Return (X, Y) of the center of cell containing provided text 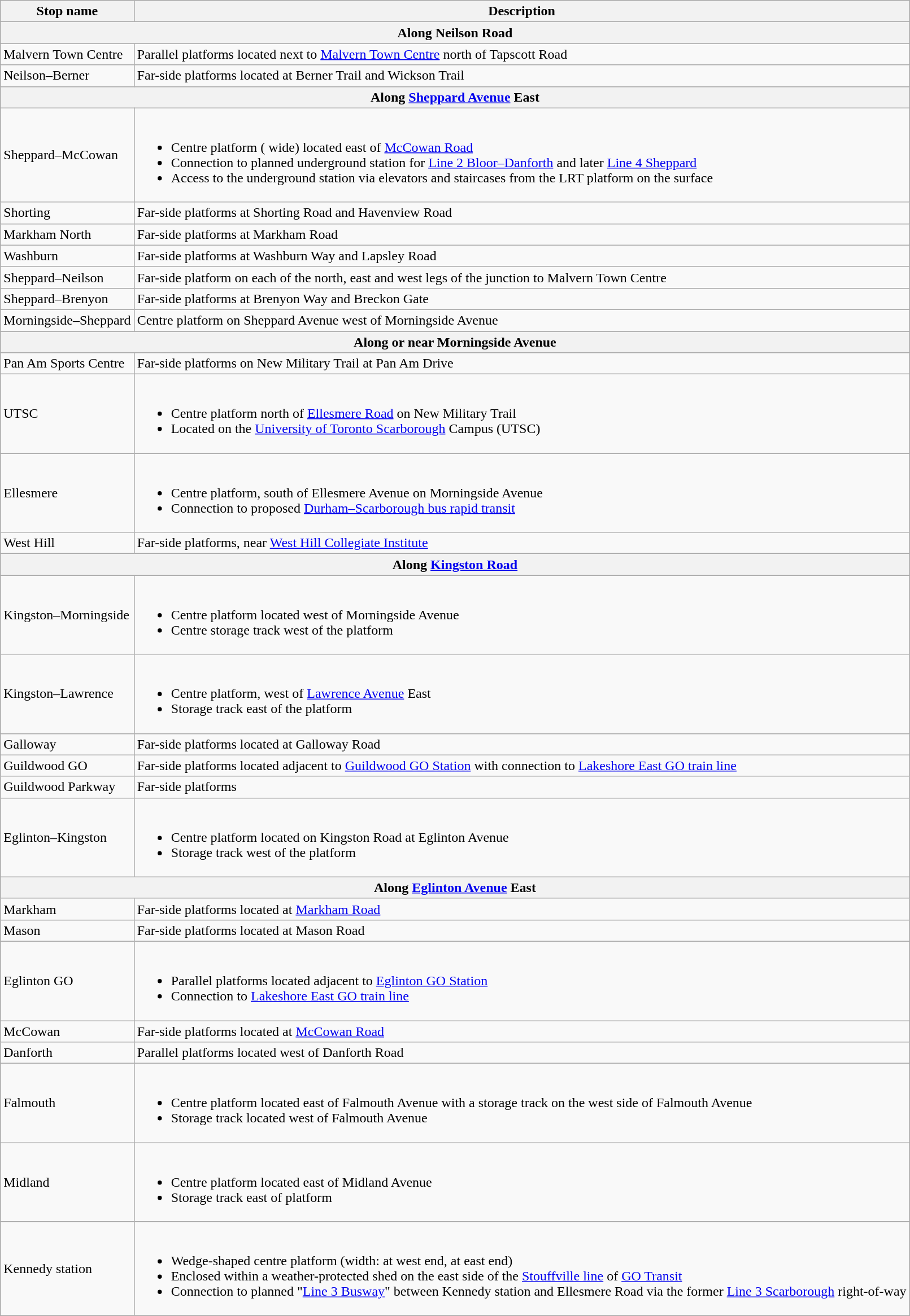
Far-side platforms located at Berner Trail and Wickson Trail (522, 76)
Far-side platforms located adjacent to Guildwood GO Station with connection to Lakeshore East GO train line (522, 766)
Mason (67, 930)
Description (522, 11)
Markham North (67, 234)
McCowan (67, 1031)
Ellesmere (67, 493)
Eglinton–Kingston (67, 837)
Parallel platforms located west of Danforth Road (522, 1053)
Centre platform north of Ellesmere Road on New Military TrailLocated on the University of Toronto Scarborough Campus (UTSC) (522, 414)
Along or near Morningside Avenue (455, 342)
Sheppard–McCowan (67, 155)
Centre platform, south of Ellesmere Avenue on Morningside AvenueConnection to proposed Durham–Scarborough bus rapid transit (522, 493)
Centre platform on Sheppard Avenue west of Morningside Avenue (522, 320)
UTSC (67, 414)
Guildwood Parkway (67, 787)
Far-side platforms located at Markham Road (522, 909)
Neilson–Berner (67, 76)
Falmouth (67, 1103)
Parallel platforms located next to Malvern Town Centre north of Tapscott Road (522, 54)
Shorting (67, 213)
Along Eglinton Avenue East (455, 887)
Centre platform located east of Falmouth Avenue with a storage track on the west side of Falmouth AvenueStorage track located west of Falmouth Avenue (522, 1103)
Pan Am Sports Centre (67, 364)
Sheppard–Brenyon (67, 299)
Far-side platforms at Markham Road (522, 234)
Far-side platforms, near West Hill Collegiate Institute (522, 543)
Far-side platforms at Washburn Way and Lapsley Road (522, 256)
West Hill (67, 543)
Centre platform, west of Lawrence Avenue EastStorage track east of the platform (522, 694)
Danforth (67, 1053)
Far-side platforms located at Galloway Road (522, 744)
Eglinton GO (67, 981)
Far-side platforms at Shorting Road and Havenview Road (522, 213)
Far-side platforms located at Mason Road (522, 930)
Centre platform located on Kingston Road at Eglinton AvenueStorage track west of the platform (522, 837)
Far-side platforms on New Military Trail at Pan Am Drive (522, 364)
Centre platform located east of Midland AvenueStorage track east of platform (522, 1182)
Far-side platform on each of the north, east and west legs of the junction to Malvern Town Centre (522, 277)
Along Sheppard Avenue East (455, 97)
Along Neilson Road (455, 33)
Morningside–Sheppard (67, 320)
Centre platform located west of Morningside AvenueCentre storage track west of the platform (522, 615)
Parallel platforms located adjacent to Eglinton GO StationConnection to Lakeshore East GO train line (522, 981)
Along Kingston Road (455, 565)
Far-side platforms (522, 787)
Far-side platforms at Brenyon Way and Breckon Gate (522, 299)
Washburn (67, 256)
Malvern Town Centre (67, 54)
Guildwood GO (67, 766)
Midland (67, 1182)
Stop name (67, 11)
Kingston–Morningside (67, 615)
Galloway (67, 744)
Sheppard–Neilson (67, 277)
Far-side platforms located at McCowan Road (522, 1031)
Kennedy station (67, 1269)
Kingston–Lawrence (67, 694)
Markham (67, 909)
